Locate the cell with the specified text and output its [X, Y] center coordinate. 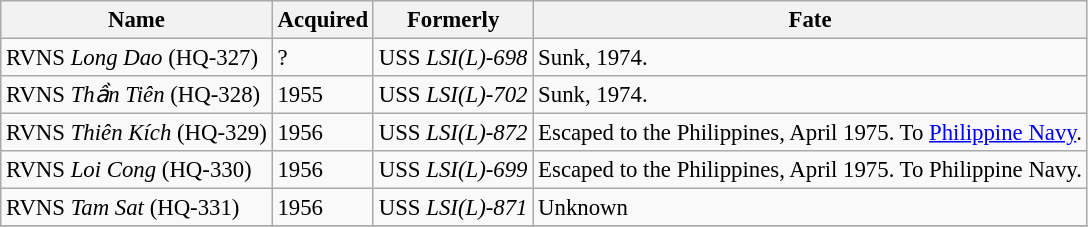
? [322, 58]
USS LSI(L)-698 [452, 58]
RVNS Tam Sat (HQ-331) [136, 208]
USS LSI(L)-871 [452, 208]
Acquired [322, 20]
RVNS Thần Tiên (HQ-328) [136, 95]
1955 [322, 95]
RVNS Thiên Kích (HQ-329) [136, 133]
RVNS Long Dao (HQ-327) [136, 58]
USS LSI(L)-699 [452, 170]
Fate [810, 20]
Unknown [810, 208]
RVNS Loi Cong (HQ-330) [136, 170]
Formerly [452, 20]
USS LSI(L)-872 [452, 133]
Name [136, 20]
USS LSI(L)-702 [452, 95]
